Output the [x, y] coordinate of the center of the cell containing the given text.  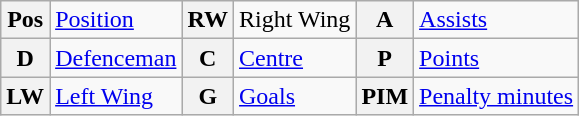
C [208, 58]
Points [496, 58]
Goals [295, 96]
A [385, 20]
P [385, 58]
Assists [496, 20]
G [208, 96]
D [26, 58]
Centre [295, 58]
PIM [385, 96]
Defenceman [116, 58]
LW [26, 96]
Pos [26, 20]
Right Wing [295, 20]
Position [116, 20]
RW [208, 20]
Penalty minutes [496, 96]
Left Wing [116, 96]
